Detect which cell encompasses the target text, then output its (x, y) center coordinate. 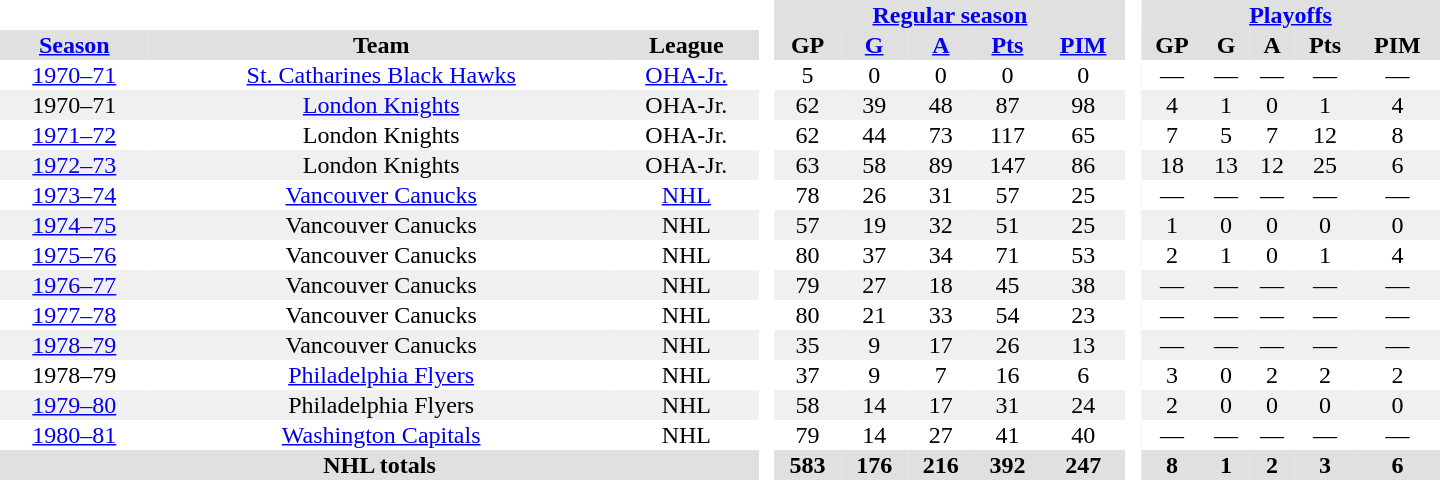
87 (1008, 105)
73 (942, 135)
45 (1008, 285)
24 (1084, 405)
1972–73 (74, 165)
98 (1084, 105)
51 (1008, 225)
1973–74 (74, 195)
1975–76 (74, 255)
65 (1084, 135)
71 (1008, 255)
247 (1084, 465)
38 (1084, 285)
Playoffs (1290, 15)
1977–78 (74, 315)
1974–75 (74, 225)
39 (874, 105)
16 (1008, 375)
1980–81 (74, 435)
1979–80 (74, 405)
53 (1084, 255)
19 (874, 225)
1976–77 (74, 285)
176 (874, 465)
35 (808, 345)
33 (942, 315)
32 (942, 225)
44 (874, 135)
21 (874, 315)
34 (942, 255)
Regular season (950, 15)
40 (1084, 435)
NHL totals (380, 465)
583 (808, 465)
147 (1008, 165)
48 (942, 105)
1971–72 (74, 135)
League (686, 45)
78 (808, 195)
23 (1084, 315)
St. Catharines Black Hawks (382, 75)
117 (1008, 135)
Washington Capitals (382, 435)
Season (74, 45)
63 (808, 165)
392 (1008, 465)
54 (1008, 315)
216 (942, 465)
41 (1008, 435)
89 (942, 165)
86 (1084, 165)
Team (382, 45)
